Identify which cell holds the provided text, then report its (x, y) central coordinate. 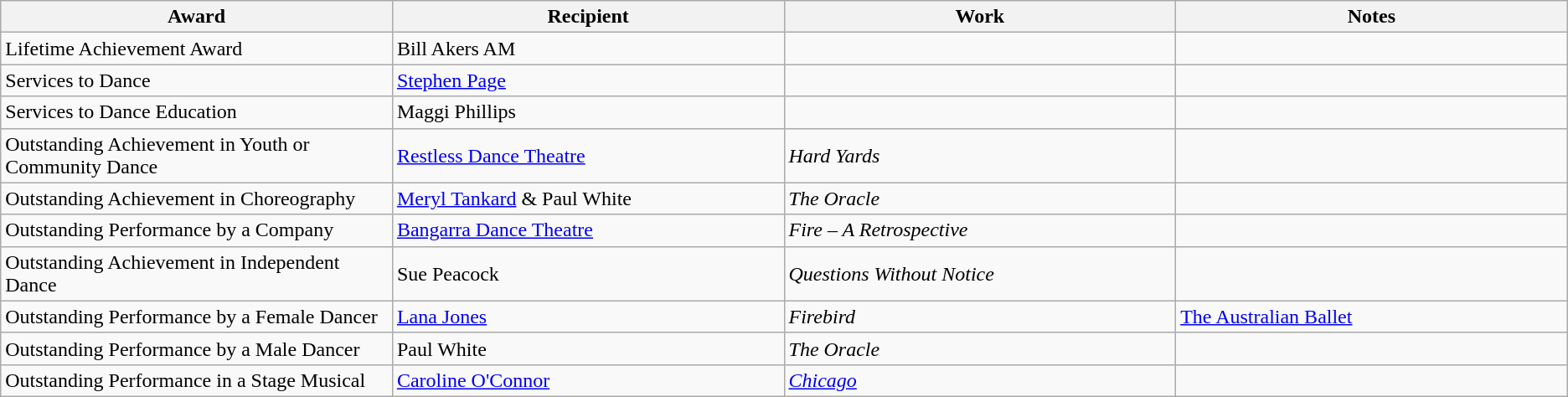
Outstanding Achievement in Independent Dance (197, 273)
Chicago (980, 380)
Firebird (980, 317)
Sue Peacock (588, 273)
Questions Without Notice (980, 273)
Stephen Page (588, 80)
Bill Akers AM (588, 49)
The Australian Ballet (1372, 317)
Restless Dance Theatre (588, 156)
Meryl Tankard & Paul White (588, 198)
Services to Dance (197, 80)
Lifetime Achievement Award (197, 49)
Recipient (588, 17)
Notes (1372, 17)
Outstanding Performance by a Female Dancer (197, 317)
Caroline O'Connor (588, 380)
Work (980, 17)
Paul White (588, 348)
Services to Dance Education (197, 112)
Award (197, 17)
Outstanding Achievement in Choreography (197, 198)
Outstanding Performance by a Male Dancer (197, 348)
Outstanding Performance in a Stage Musical (197, 380)
Outstanding Achievement in Youth or Community Dance (197, 156)
Maggi Phillips (588, 112)
Bangarra Dance Theatre (588, 230)
Lana Jones (588, 317)
Outstanding Performance by a Company (197, 230)
Hard Yards (980, 156)
Fire – A Retrospective (980, 230)
